Determine the [x, y] coordinate at the center of the cell enclosing the given text.  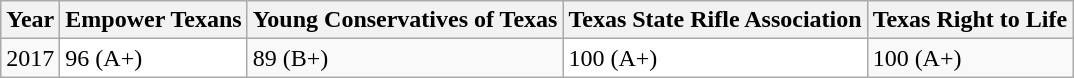
Texas State Rifle Association [715, 20]
Young Conservatives of Texas [405, 20]
96 (A+) [154, 58]
Year [30, 20]
Texas Right to Life [970, 20]
Empower Texans [154, 20]
89 (B+) [405, 58]
2017 [30, 58]
